Locate the cell with the specified text and output its [X, Y] center coordinate. 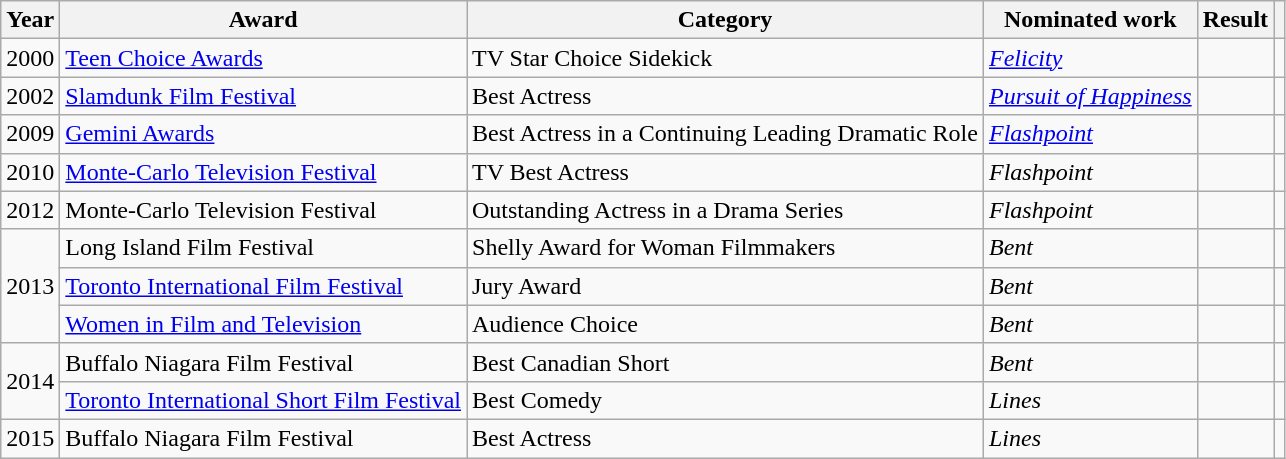
Best Actress in a Continuing Leading Dramatic Role [724, 134]
Women in Film and Television [264, 324]
2002 [30, 96]
Audience Choice [724, 324]
Nominated work [1090, 20]
2014 [30, 381]
Year [30, 20]
2015 [30, 438]
Toronto International Short Film Festival [264, 400]
Toronto International Film Festival [264, 286]
2000 [30, 58]
Pursuit of Happiness [1090, 96]
Slamdunk Film Festival [264, 96]
Jury Award [724, 286]
Best Canadian Short [724, 362]
Shelly Award for Woman Filmmakers [724, 248]
Outstanding Actress in a Drama Series [724, 210]
Result [1235, 20]
2012 [30, 210]
TV Star Choice Sidekick [724, 58]
Gemini Awards [264, 134]
Felicity [1090, 58]
Award [264, 20]
Best Comedy [724, 400]
2013 [30, 286]
Long Island Film Festival [264, 248]
TV Best Actress [724, 172]
Teen Choice Awards [264, 58]
2010 [30, 172]
2009 [30, 134]
Category [724, 20]
